Determine the (X, Y) coordinate at the center of the cell enclosing the given text.  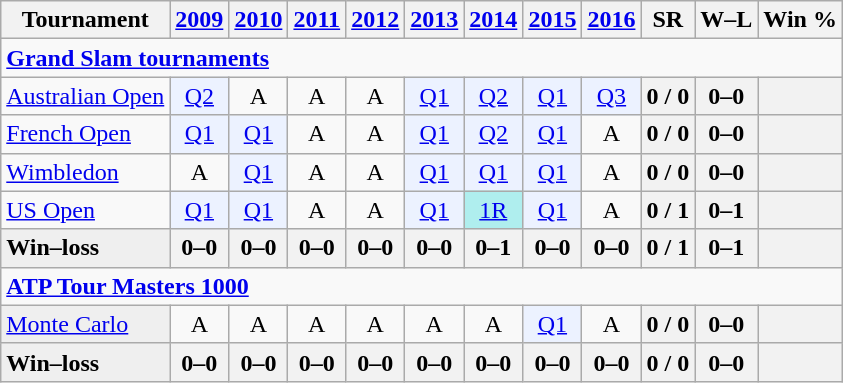
Q3 (612, 96)
SR (668, 20)
Wimbledon (86, 172)
2012 (376, 20)
1R (494, 210)
Grand Slam tournaments (422, 58)
2015 (552, 20)
Monte Carlo (86, 324)
2014 (494, 20)
2013 (434, 20)
US Open (86, 210)
Win % (800, 20)
Australian Open (86, 96)
2010 (258, 20)
2011 (317, 20)
French Open (86, 134)
ATP Tour Masters 1000 (422, 286)
W–L (726, 20)
Tournament (86, 20)
2009 (200, 20)
2016 (612, 20)
